Capture the cell that displays the provided text and extract its [X, Y] central coordinate. 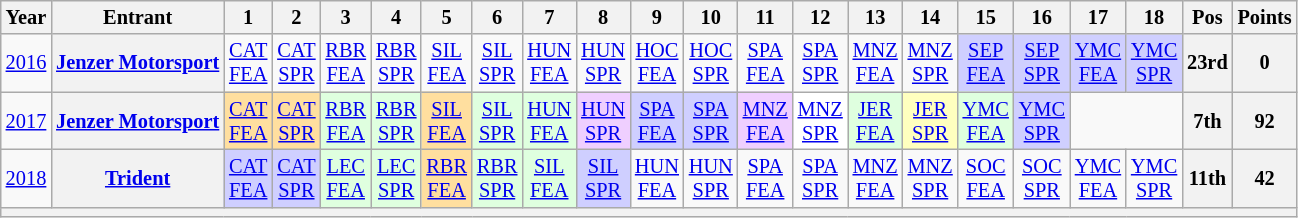
LECFEA [345, 178]
9 [657, 17]
4 [396, 17]
SEPSPR [1042, 63]
3 [345, 17]
13 [876, 17]
92 [1265, 121]
Year [26, 17]
2017 [26, 121]
JERSPR [930, 121]
14 [930, 17]
15 [986, 17]
HOCFEA [657, 63]
11 [766, 17]
23rd [1207, 63]
LECSPR [396, 178]
16 [1042, 17]
17 [1098, 17]
SEPFEA [986, 63]
5 [446, 17]
SOCSPR [1042, 178]
Trident [138, 178]
8 [603, 17]
Entrant [138, 17]
1 [248, 17]
Pos [1207, 17]
Points [1265, 17]
JERFEA [876, 121]
2016 [26, 63]
SOCFEA [986, 178]
18 [1154, 17]
7th [1207, 121]
7 [549, 17]
12 [820, 17]
2018 [26, 178]
11th [1207, 178]
2 [296, 17]
6 [497, 17]
10 [711, 17]
0 [1265, 63]
42 [1265, 178]
HOCSPR [711, 63]
